Output the (x, y) coordinate of the center of the cell containing the given text.  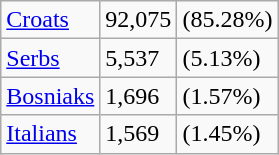
(5.13%) (228, 58)
Serbs (50, 58)
Croats (50, 20)
(1.45%) (228, 134)
92,075 (138, 20)
5,537 (138, 58)
Bosniaks (50, 96)
1,569 (138, 134)
(85.28%) (228, 20)
Italians (50, 134)
(1.57%) (228, 96)
1,696 (138, 96)
